Determine the (x, y) coordinate at the center of the cell enclosing the given text.  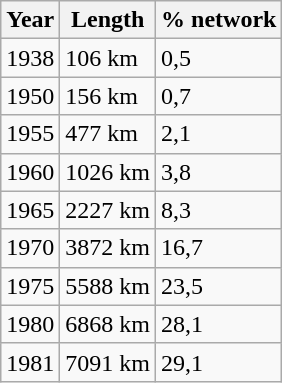
156 km (108, 96)
29,1 (219, 362)
1965 (30, 210)
2227 km (108, 210)
1980 (30, 324)
28,1 (219, 324)
477 km (108, 134)
6868 km (108, 324)
1026 km (108, 172)
0,5 (219, 58)
2,1 (219, 134)
1938 (30, 58)
23,5 (219, 286)
8,3 (219, 210)
% network (219, 20)
1960 (30, 172)
1970 (30, 248)
3872 km (108, 248)
3,8 (219, 172)
Length (108, 20)
Year (30, 20)
1950 (30, 96)
0,7 (219, 96)
1955 (30, 134)
16,7 (219, 248)
7091 km (108, 362)
1981 (30, 362)
1975 (30, 286)
106 km (108, 58)
5588 km (108, 286)
